Capture the cell that displays the provided text and extract its (x, y) central coordinate. 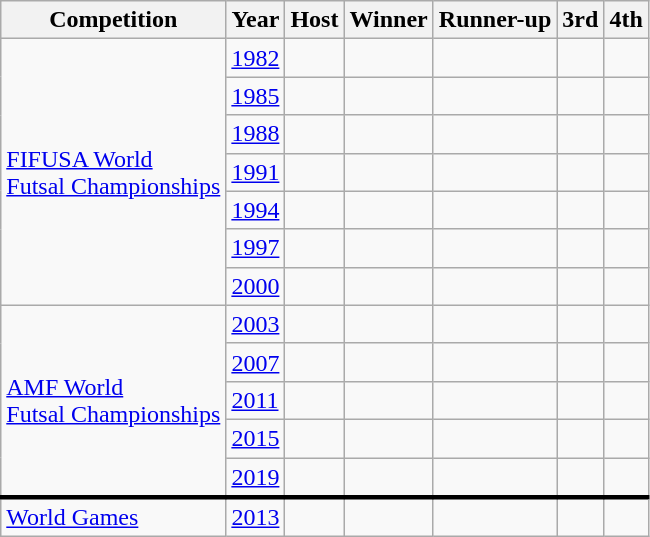
3rd (580, 20)
Host (314, 20)
1997 (256, 248)
AMF WorldFutsal Championships (114, 401)
Competition (114, 20)
1994 (256, 210)
FIFUSA WorldFutsal Championships (114, 172)
1991 (256, 172)
Runner-up (495, 20)
2019 (256, 478)
2011 (256, 400)
2015 (256, 438)
1985 (256, 96)
2013 (256, 517)
Year (256, 20)
2007 (256, 362)
2003 (256, 324)
1988 (256, 134)
World Games (114, 517)
2000 (256, 286)
Winner (388, 20)
1982 (256, 58)
4th (626, 20)
